Determine the [x, y] coordinate at the center of the cell enclosing the given text.  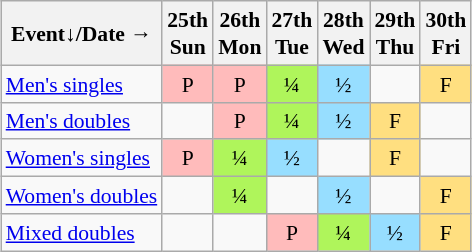
28thWed [343, 33]
27thTue [292, 33]
29thThu [396, 33]
Men's singles [82, 84]
26thMon [240, 33]
Men's doubles [82, 120]
Women's singles [82, 158]
Mixed doubles [82, 232]
30thFri [446, 33]
Women's doubles [82, 194]
Event↓/Date → [82, 33]
25thSun [188, 33]
